Search for the cell housing the specified text and yield its (X, Y) center coordinate. 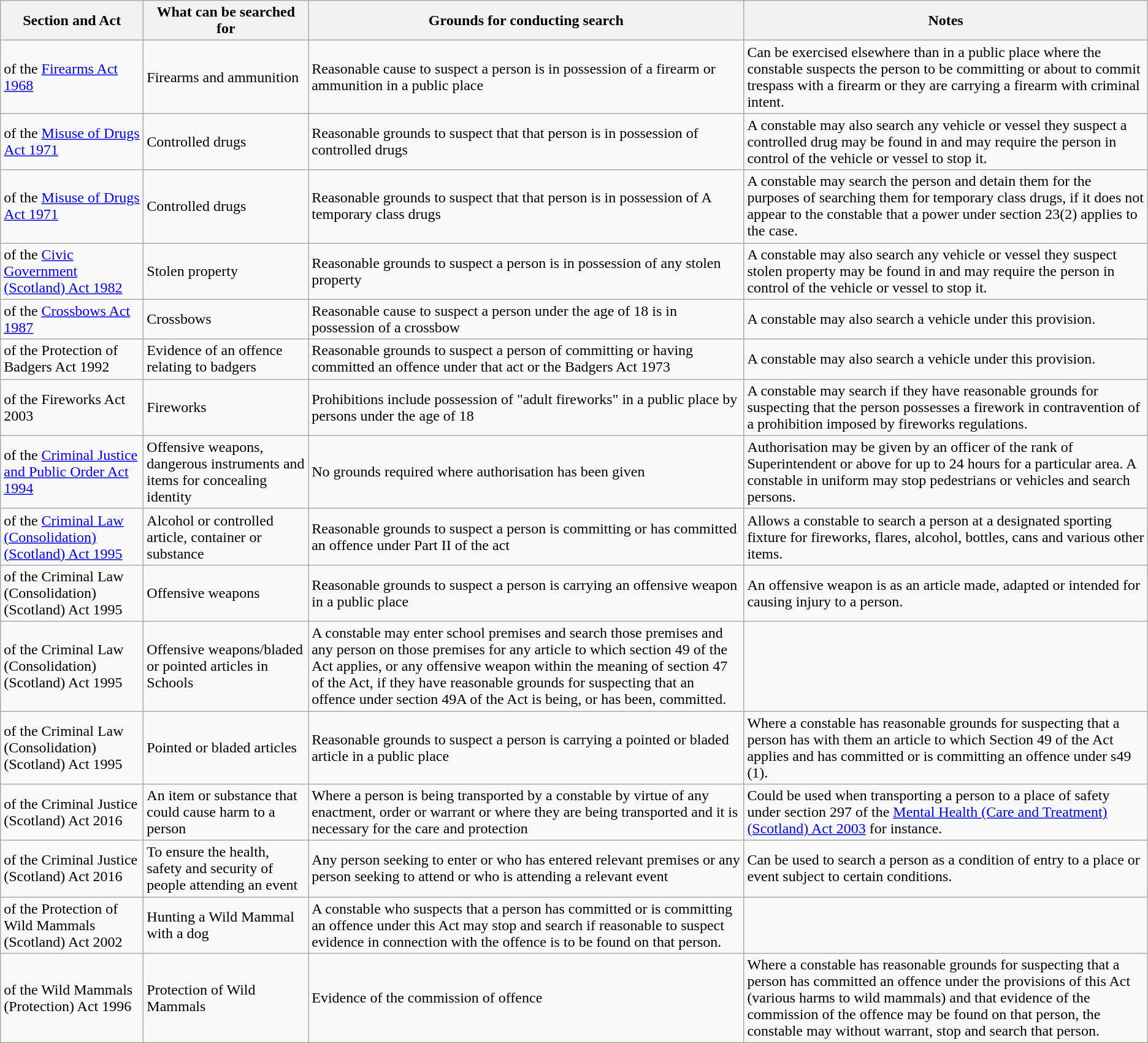
Any person seeking to enter or who has entered relevant premises or any person seeking to attend or who is attending a relevant event (526, 869)
No grounds required where authorisation has been given (526, 472)
Reasonable grounds to suspect a person of committing or having committed an offence under that act or the Badgers Act 1973 (526, 359)
Prohibitions include possession of "adult fireworks" in a public place by persons under the age of 18 (526, 407)
of the Wild Mammals (Protection) Act 1996 (72, 998)
Offensive weapons (226, 593)
To ensure the health, safety and security of people attending an event (226, 869)
of the Civic Government (Scotland) Act 1982 (72, 271)
of the Protection of Wild Mammals (Scotland) Act 2002 (72, 925)
Evidence of an offence relating to badgers (226, 359)
of the Fireworks Act 2003 (72, 407)
Protection of Wild Mammals (226, 998)
Reasonable grounds to suspect that that person is in possession of controlled drugs (526, 142)
Allows a constable to search a person at a designated sporting fixture for fireworks, flares, alcohol, bottles, cans and various other items. (946, 537)
of the Criminal Justice and Public Order Act 1994 (72, 472)
An offensive weapon is as an article made, adapted or intended for causing injury to a person. (946, 593)
Pointed or bladed articles (226, 748)
Section and Act (72, 21)
Firearms and ammunition (226, 77)
Hunting a Wild Mammal with a dog (226, 925)
Alcohol or controlled article, container or substance (226, 537)
Reasonable cause to suspect a person is in possession of a firearm or ammunition in a public place (526, 77)
Stolen property (226, 271)
Offensive weapons/bladed or pointed articles in Schools (226, 666)
An item or substance that could cause harm to a person (226, 812)
Reasonable cause to suspect a person under the age of 18 is in possession of a crossbow (526, 319)
Reasonable grounds to suspect a person is committing or has committed an offence under Part II of the act (526, 537)
Offensive weapons, dangerous instruments and items for concealing identity (226, 472)
of the Crossbows Act 1987 (72, 319)
Grounds for conducting search (526, 21)
Reasonable grounds to suspect a person is carrying a pointed or bladed article in a public place (526, 748)
Evidence of the commission of offence (526, 998)
Reasonable grounds to suspect a person is carrying an offensive weapon in a public place (526, 593)
Notes (946, 21)
Can be used to search a person as a condition of entry to a place or event subject to certain conditions. (946, 869)
Reasonable grounds to suspect a person is in possession of any stolen property (526, 271)
Reasonable grounds to suspect that that person is in possession of A temporary class drugs (526, 206)
What can be searched for (226, 21)
of the Firearms Act 1968 (72, 77)
Crossbows (226, 319)
Fireworks (226, 407)
of the Protection of Badgers Act 1992 (72, 359)
